Provide the (x, y) coordinate of the cell's center where the given text is located.  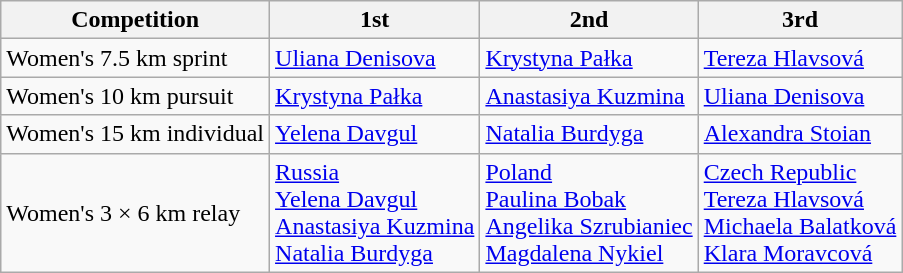
Anastasiya Kuzmina (589, 96)
2nd (589, 20)
Tereza Hlavsová (800, 58)
Czech RepublicTereza HlavsováMichaela BalatkováKlara Moravcová (800, 212)
PolandPaulina BobakAngelika SzrubianiecMagdalena Nykiel (589, 212)
RussiaYelena DavgulAnastasiya KuzminaNatalia Burdyga (375, 212)
1st (375, 20)
Yelena Davgul (375, 134)
Natalia Burdyga (589, 134)
Alexandra Stoian (800, 134)
Women's 3 × 6 km relay (136, 212)
Women's 15 km individual (136, 134)
Women's 7.5 km sprint (136, 58)
3rd (800, 20)
Women's 10 km pursuit (136, 96)
Competition (136, 20)
